Search for the cell housing the specified text and yield its [x, y] center coordinate. 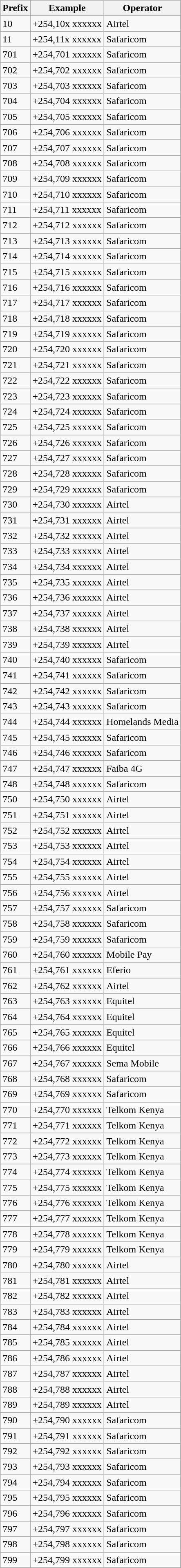
+254,750 xxxxxx [67, 799]
761 [16, 970]
785 [16, 1343]
736 [16, 598]
+254,759 xxxxxx [67, 939]
712 [16, 225]
798 [16, 1544]
721 [16, 365]
+254,701 xxxxxx [67, 55]
787 [16, 1374]
719 [16, 334]
781 [16, 1281]
+254,707 xxxxxx [67, 148]
+254,728 xxxxxx [67, 474]
Homelands Media [143, 722]
+254,772 xxxxxx [67, 1141]
+254,785 xxxxxx [67, 1343]
743 [16, 707]
753 [16, 846]
+254,732 xxxxxx [67, 536]
+254,780 xxxxxx [67, 1265]
Example [67, 8]
746 [16, 753]
744 [16, 722]
773 [16, 1156]
742 [16, 691]
778 [16, 1234]
+254,737 xxxxxx [67, 613]
+254,795 xxxxxx [67, 1498]
770 [16, 1110]
750 [16, 799]
795 [16, 1498]
703 [16, 86]
771 [16, 1125]
732 [16, 536]
+254,714 xxxxxx [67, 256]
756 [16, 892]
707 [16, 148]
+254,793 xxxxxx [67, 1467]
+254,718 xxxxxx [67, 318]
+254,705 xxxxxx [67, 117]
747 [16, 769]
+254,704 xxxxxx [67, 101]
+254,735 xxxxxx [67, 582]
796 [16, 1513]
792 [16, 1451]
765 [16, 1032]
+254,731 xxxxxx [67, 520]
+254,757 xxxxxx [67, 908]
+254,715 xxxxxx [67, 272]
751 [16, 815]
+254,736 xxxxxx [67, 598]
+254,708 xxxxxx [67, 163]
737 [16, 613]
+254,775 xxxxxx [67, 1188]
791 [16, 1435]
740 [16, 660]
+254,724 xxxxxx [67, 411]
+254,726 xxxxxx [67, 442]
714 [16, 256]
+254,753 xxxxxx [67, 846]
+254,792 xxxxxx [67, 1451]
748 [16, 784]
738 [16, 629]
794 [16, 1482]
739 [16, 644]
+254,744 xxxxxx [67, 722]
+254,746 xxxxxx [67, 753]
704 [16, 101]
716 [16, 287]
713 [16, 241]
Mobile Pay [143, 955]
725 [16, 427]
760 [16, 955]
718 [16, 318]
+254,762 xxxxxx [67, 986]
+254,786 xxxxxx [67, 1358]
+254,783 xxxxxx [67, 1312]
723 [16, 396]
702 [16, 70]
710 [16, 194]
767 [16, 1063]
+254,743 xxxxxx [67, 707]
+254,719 xxxxxx [67, 334]
709 [16, 179]
+254,702 xxxxxx [67, 70]
+254,765 xxxxxx [67, 1032]
Eferio [143, 970]
745 [16, 738]
Prefix [16, 8]
752 [16, 830]
Operator [143, 8]
+254,799 xxxxxx [67, 1560]
772 [16, 1141]
+254,748 xxxxxx [67, 784]
+254,796 xxxxxx [67, 1513]
731 [16, 520]
724 [16, 411]
799 [16, 1560]
+254,763 xxxxxx [67, 1001]
784 [16, 1327]
+254,740 xxxxxx [67, 660]
+254,711 xxxxxx [67, 210]
+254,782 xxxxxx [67, 1296]
+254,790 xxxxxx [67, 1420]
+254,778 xxxxxx [67, 1234]
722 [16, 380]
755 [16, 877]
776 [16, 1203]
+254,768 xxxxxx [67, 1079]
774 [16, 1172]
10 [16, 24]
786 [16, 1358]
+254,11x xxxxxx [67, 39]
+254,773 xxxxxx [67, 1156]
+254,721 xxxxxx [67, 365]
+254,717 xxxxxx [67, 303]
+254,776 xxxxxx [67, 1203]
763 [16, 1001]
+254,710 xxxxxx [67, 194]
711 [16, 210]
780 [16, 1265]
+254,771 xxxxxx [67, 1125]
+254,797 xxxxxx [67, 1529]
+254,754 xxxxxx [67, 861]
+254,770 xxxxxx [67, 1110]
+254,703 xxxxxx [67, 86]
+254,723 xxxxxx [67, 396]
+254,760 xxxxxx [67, 955]
720 [16, 349]
705 [16, 117]
+254,727 xxxxxx [67, 458]
Faiba 4G [143, 769]
729 [16, 489]
734 [16, 567]
+254,725 xxxxxx [67, 427]
728 [16, 474]
+254,752 xxxxxx [67, 830]
+254,751 xxxxxx [67, 815]
+254,779 xxxxxx [67, 1250]
793 [16, 1467]
726 [16, 442]
790 [16, 1420]
769 [16, 1094]
788 [16, 1389]
+254,10x xxxxxx [67, 24]
775 [16, 1188]
+254,733 xxxxxx [67, 551]
701 [16, 55]
733 [16, 551]
+254,712 xxxxxx [67, 225]
+254,794 xxxxxx [67, 1482]
762 [16, 986]
+254,777 xxxxxx [67, 1219]
+254,787 xxxxxx [67, 1374]
+254,784 xxxxxx [67, 1327]
+254,764 xxxxxx [67, 1017]
Sema Mobile [143, 1063]
+254,739 xxxxxx [67, 644]
+254,766 xxxxxx [67, 1048]
727 [16, 458]
+254,716 xxxxxx [67, 287]
+254,713 xxxxxx [67, 241]
782 [16, 1296]
+254,761 xxxxxx [67, 970]
+254,734 xxxxxx [67, 567]
+254,781 xxxxxx [67, 1281]
730 [16, 505]
+254,798 xxxxxx [67, 1544]
11 [16, 39]
+254,755 xxxxxx [67, 877]
783 [16, 1312]
+254,706 xxxxxx [67, 132]
+254,769 xxxxxx [67, 1094]
+254,758 xxxxxx [67, 923]
+254,738 xxxxxx [67, 629]
+254,709 xxxxxx [67, 179]
+254,730 xxxxxx [67, 505]
759 [16, 939]
+254,747 xxxxxx [67, 769]
+254,756 xxxxxx [67, 892]
741 [16, 675]
708 [16, 163]
764 [16, 1017]
758 [16, 923]
+254,791 xxxxxx [67, 1435]
+254,722 xxxxxx [67, 380]
715 [16, 272]
768 [16, 1079]
766 [16, 1048]
754 [16, 861]
717 [16, 303]
+254,729 xxxxxx [67, 489]
+254,774 xxxxxx [67, 1172]
+254,720 xxxxxx [67, 349]
+254,745 xxxxxx [67, 738]
+254,767 xxxxxx [67, 1063]
+254,741 xxxxxx [67, 675]
777 [16, 1219]
757 [16, 908]
+254,788 xxxxxx [67, 1389]
779 [16, 1250]
+254,742 xxxxxx [67, 691]
797 [16, 1529]
+254,789 xxxxxx [67, 1405]
706 [16, 132]
789 [16, 1405]
735 [16, 582]
